Return the (X, Y) coordinate for the center point of the cell that contains the specified text.  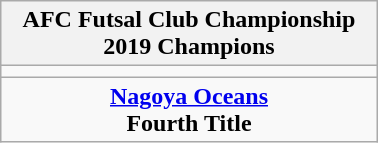
AFC Futsal Club Championship 2019 Champions (189, 34)
Nagoya OceansFourth Title (189, 110)
